Determine the (X, Y) coordinate at the center of the cell enclosing the given text.  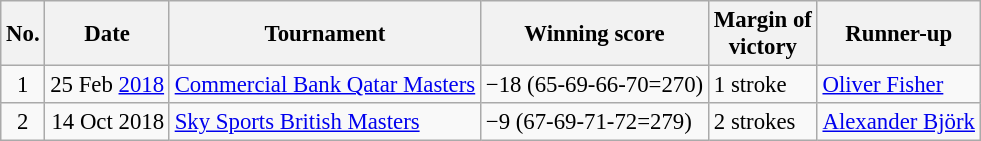
−18 (65-69-66-70=270) (594, 85)
Commercial Bank Qatar Masters (324, 85)
Winning score (594, 34)
1 stroke (762, 85)
Sky Sports British Masters (324, 122)
1 (23, 85)
No. (23, 34)
2 strokes (762, 122)
Date (107, 34)
Runner-up (898, 34)
2 (23, 122)
14 Oct 2018 (107, 122)
−9 (67-69-71-72=279) (594, 122)
25 Feb 2018 (107, 85)
Oliver Fisher (898, 85)
Tournament (324, 34)
Margin ofvictory (762, 34)
Alexander Björk (898, 122)
